Return the (x, y) coordinate for the center point of the cell that contains the specified text.  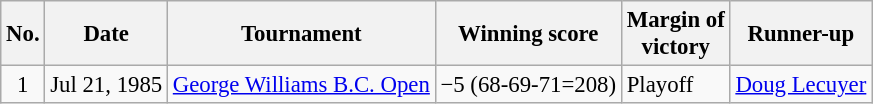
George Williams B.C. Open (302, 85)
Playoff (676, 85)
Jul 21, 1985 (106, 85)
Margin ofvictory (676, 34)
1 (23, 85)
Tournament (302, 34)
Date (106, 34)
No. (23, 34)
Doug Lecuyer (801, 85)
−5 (68-69-71=208) (528, 85)
Runner-up (801, 34)
Winning score (528, 34)
